Search for the cell housing the specified text and yield its (x, y) center coordinate. 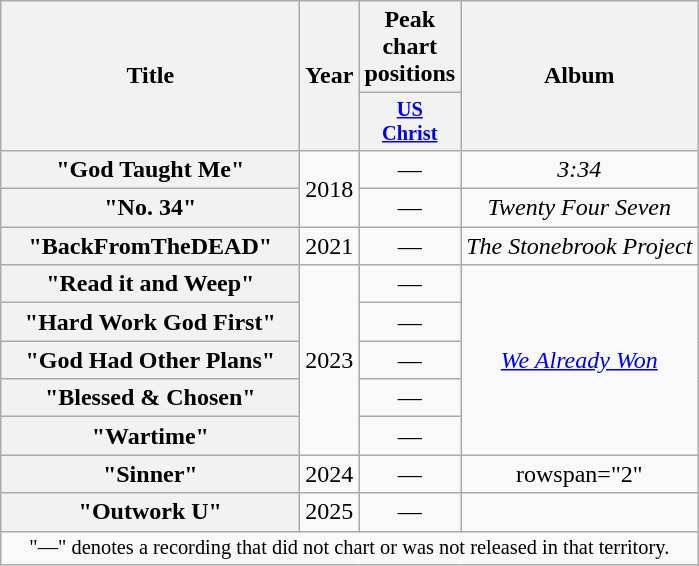
2021 (330, 246)
"Hard Work God First" (150, 322)
Peak chart positions (410, 47)
"Outwork U" (150, 512)
"Wartime" (150, 436)
rowspan="2" (580, 474)
2025 (330, 512)
"Read it and Weep" (150, 284)
The Stonebrook Project (580, 246)
We Already Won (580, 360)
2023 (330, 360)
2018 (330, 188)
"God Taught Me" (150, 169)
"Sinner" (150, 474)
"No. 34" (150, 208)
Title (150, 76)
"BackFromTheDEAD" (150, 246)
USChrist (410, 122)
2024 (330, 474)
"—" denotes a recording that did not chart or was not released in that territory. (350, 548)
Album (580, 76)
Twenty Four Seven (580, 208)
"Blessed & Chosen" (150, 398)
3:34 (580, 169)
"God Had Other Plans" (150, 360)
Year (330, 76)
